Determine the (X, Y) coordinate at the center of the cell enclosing the given text.  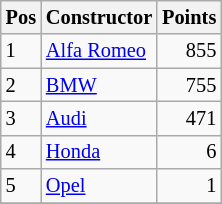
Points (189, 17)
4 (21, 152)
Pos (21, 17)
Opel (99, 186)
5 (21, 186)
2 (21, 85)
Constructor (99, 17)
BMW (99, 85)
6 (189, 152)
471 (189, 118)
Honda (99, 152)
855 (189, 51)
3 (21, 118)
Audi (99, 118)
Alfa Romeo (99, 51)
755 (189, 85)
